Locate the cell with the specified text and output its (X, Y) center coordinate. 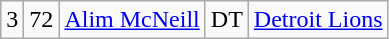
DT (226, 20)
3 (12, 20)
Detroit Lions (318, 20)
72 (42, 20)
Alim McNeill (132, 20)
